Identify which cell holds the provided text, then report its (X, Y) central coordinate. 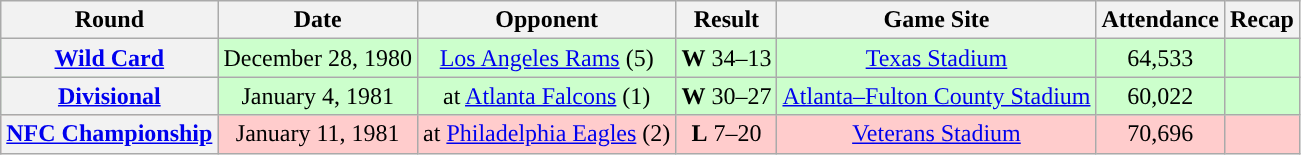
NFC Championship (110, 134)
at Atlanta Falcons (1) (547, 96)
Divisional (110, 96)
at Philadelphia Eagles (2) (547, 134)
Result (726, 20)
January 11, 1981 (318, 134)
64,533 (1160, 58)
60,022 (1160, 96)
W 34–13 (726, 58)
January 4, 1981 (318, 96)
Wild Card (110, 58)
Date (318, 20)
Attendance (1160, 20)
December 28, 1980 (318, 58)
Atlanta–Fulton County Stadium (936, 96)
L 7–20 (726, 134)
Round (110, 20)
W 30–27 (726, 96)
Game Site (936, 20)
Recap (1262, 20)
Los Angeles Rams (5) (547, 58)
Opponent (547, 20)
Veterans Stadium (936, 134)
70,696 (1160, 134)
Texas Stadium (936, 58)
